Search for the cell housing the specified text and yield its (x, y) center coordinate. 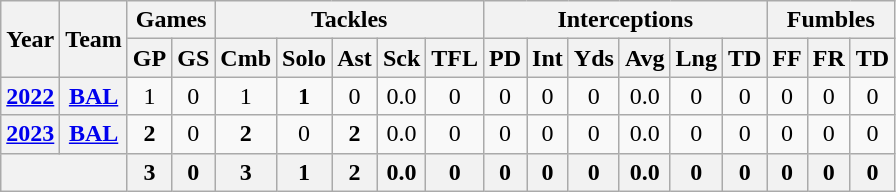
Interceptions (626, 20)
Lng (696, 58)
FR (828, 58)
FF (787, 58)
Avg (644, 58)
Games (170, 20)
Cmb (246, 58)
TFL (455, 58)
Sck (401, 58)
Solo (304, 58)
2023 (30, 134)
Team (94, 39)
Ast (355, 58)
PD (506, 58)
GP (149, 58)
Fumbles (831, 20)
2022 (30, 96)
Int (548, 58)
Tackles (350, 20)
Yds (594, 58)
GS (194, 58)
Year (30, 39)
